For the text-containing cell, return its midpoint in [X, Y] coordinate format. 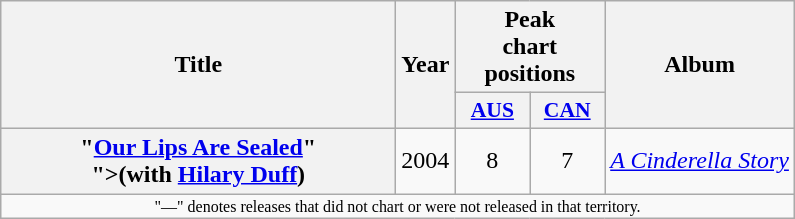
Title [198, 65]
"—" denotes releases that did not chart or were not released in that territory. [398, 206]
7 [568, 160]
8 [492, 160]
"Our Lips Are Sealed"">(with Hilary Duff) [198, 160]
CAN [568, 111]
Album [700, 65]
Year [426, 65]
AUS [492, 111]
2004 [426, 160]
A Cinderella Story [700, 160]
Peakchartpositions [530, 47]
